Extract the (x, y) coordinate from the center of the cell holding the provided text.  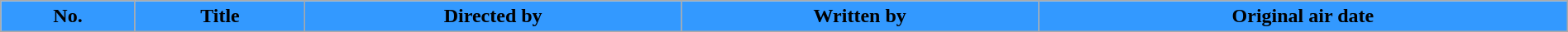
Directed by (493, 16)
Written by (860, 16)
No. (68, 16)
Title (220, 16)
Original air date (1303, 16)
